Locate the cell with the specified text and output its (x, y) center coordinate. 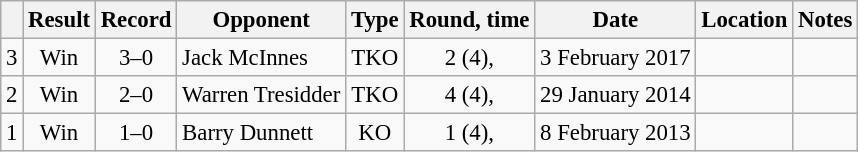
29 January 2014 (616, 95)
3–0 (136, 58)
1 (12, 133)
Barry Dunnett (262, 133)
4 (4), (470, 95)
1 (4), (470, 133)
2–0 (136, 95)
Location (744, 20)
KO (375, 133)
3 February 2017 (616, 58)
Warren Tresidder (262, 95)
Record (136, 20)
Jack McInnes (262, 58)
Notes (826, 20)
Type (375, 20)
Round, time (470, 20)
Opponent (262, 20)
2 (12, 95)
Date (616, 20)
3 (12, 58)
8 February 2013 (616, 133)
1–0 (136, 133)
Result (60, 20)
2 (4), (470, 58)
